From the cell containing the given text, extract its center point as [x, y] coordinate. 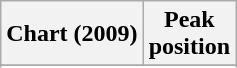
Chart (2009) [72, 34]
Peakposition [189, 34]
